Scan for the cell matching the given text and deliver its (x, y) coordinate at center. 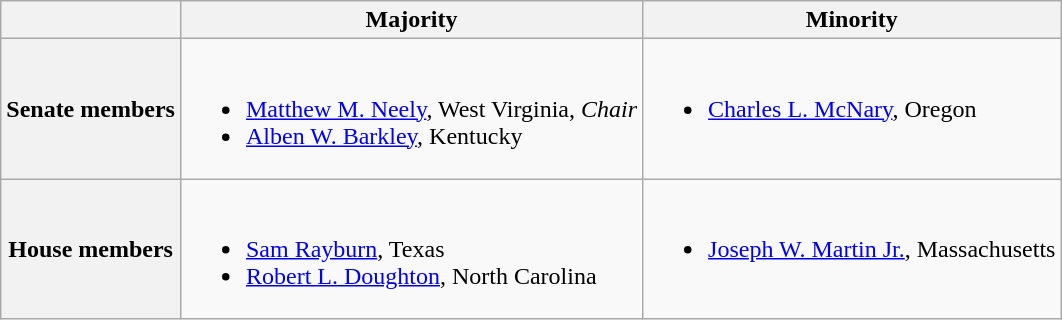
Sam Rayburn, TexasRobert L. Doughton, North Carolina (411, 249)
Majority (411, 20)
Matthew M. Neely, West Virginia, ChairAlben W. Barkley, Kentucky (411, 109)
House members (91, 249)
Charles L. McNary, Oregon (852, 109)
Minority (852, 20)
Joseph W. Martin Jr., Massachusetts (852, 249)
Senate members (91, 109)
